Return the (x, y) coordinate for the center point of the cell that contains the specified text.  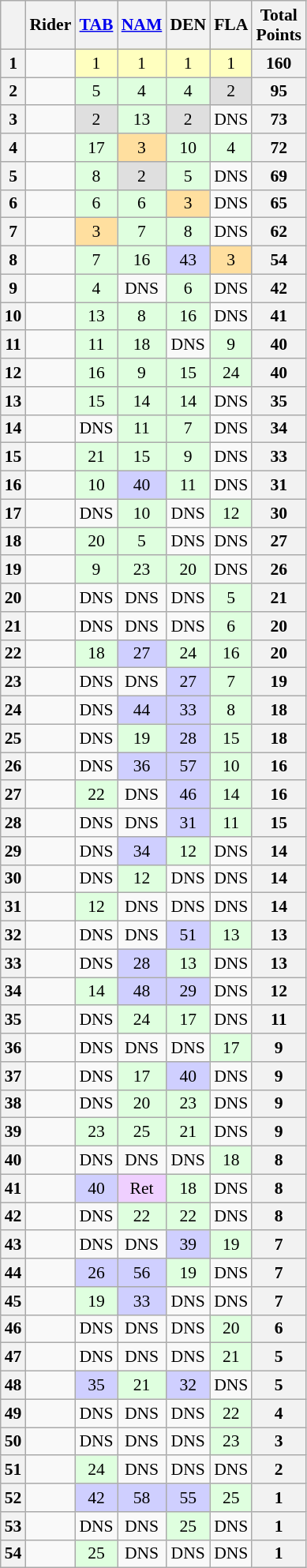
160 (279, 63)
56 (142, 1273)
73 (279, 120)
NAM (142, 25)
FLA (230, 25)
50 (13, 1442)
TotalPoints (279, 25)
57 (188, 767)
55 (188, 1498)
95 (279, 92)
DEN (188, 25)
TAB (96, 25)
58 (142, 1498)
37 (13, 1076)
62 (279, 232)
65 (279, 204)
69 (279, 176)
52 (13, 1498)
47 (13, 1357)
Rider (51, 25)
38 (13, 1104)
45 (13, 1301)
Ret (142, 1188)
53 (13, 1526)
49 (13, 1413)
72 (279, 148)
